Scan for the cell matching the given text and deliver its (x, y) coordinate at center. 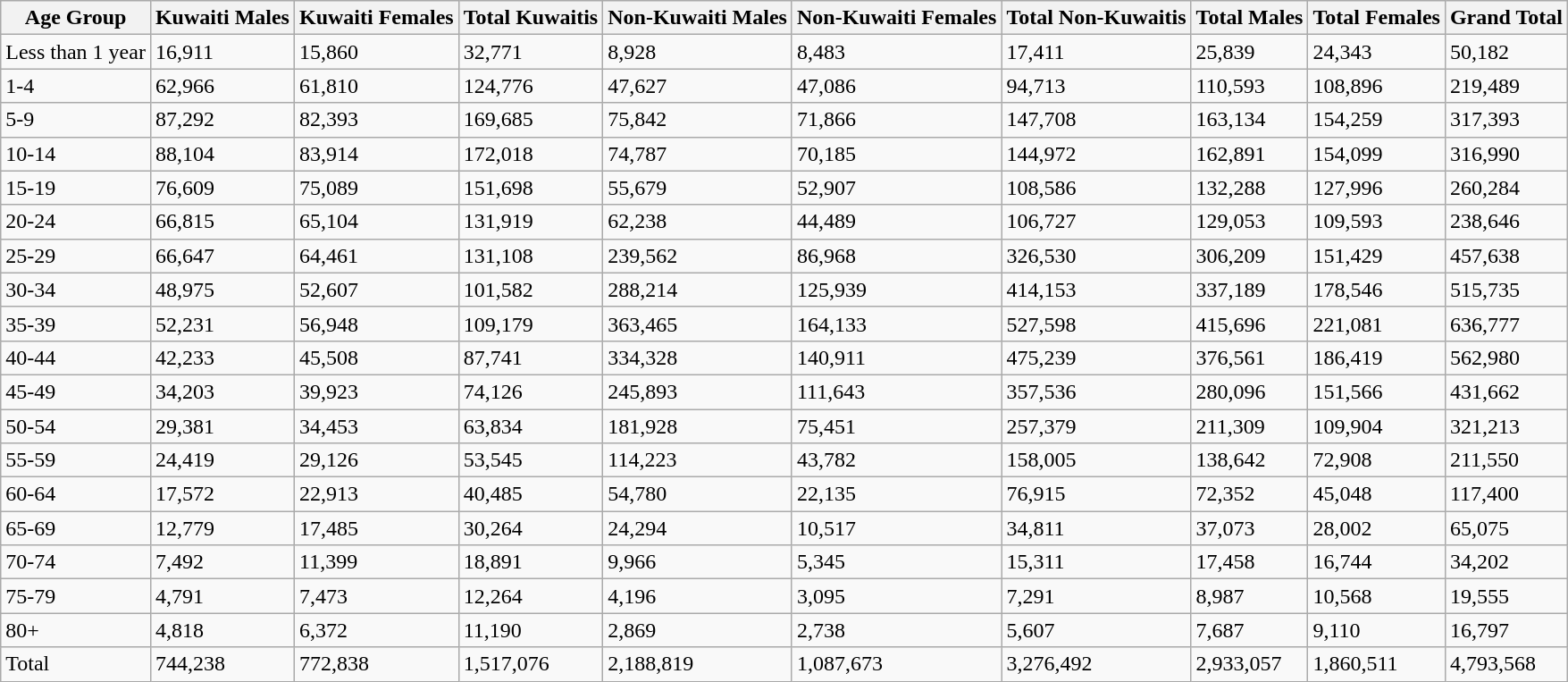
3,276,492 (1096, 664)
10,568 (1376, 596)
87,292 (222, 120)
1,087,673 (896, 664)
11,399 (376, 562)
772,838 (376, 664)
61,810 (376, 86)
56,948 (376, 324)
Age Group (76, 18)
22,913 (376, 494)
43,782 (896, 460)
48,975 (222, 290)
75,451 (896, 426)
29,381 (222, 426)
94,713 (1096, 86)
29,126 (376, 460)
12,264 (531, 596)
76,915 (1096, 494)
169,685 (531, 120)
Total Non-Kuwaitis (1096, 18)
55,679 (698, 188)
17,485 (376, 528)
151,566 (1376, 392)
66,815 (222, 222)
288,214 (698, 290)
45,508 (376, 358)
4,791 (222, 596)
24,343 (1376, 52)
562,980 (1506, 358)
163,134 (1249, 120)
65-69 (76, 528)
52,607 (376, 290)
72,352 (1249, 494)
131,108 (531, 256)
Total Males (1249, 18)
337,189 (1249, 290)
17,572 (222, 494)
131,919 (531, 222)
357,536 (1096, 392)
40-44 (76, 358)
52,907 (896, 188)
257,379 (1096, 426)
140,911 (896, 358)
12,779 (222, 528)
15-19 (76, 188)
22,135 (896, 494)
65,075 (1506, 528)
34,811 (1096, 528)
334,328 (698, 358)
86,968 (896, 256)
4,196 (698, 596)
63,834 (531, 426)
75,089 (376, 188)
70-74 (76, 562)
260,284 (1506, 188)
4,793,568 (1506, 664)
7,473 (376, 596)
15,311 (1096, 562)
1-4 (76, 86)
110,593 (1249, 86)
15,860 (376, 52)
55-59 (76, 460)
54,780 (698, 494)
42,233 (222, 358)
108,896 (1376, 86)
124,776 (531, 86)
Total Kuwaitis (531, 18)
66,647 (222, 256)
34,202 (1506, 562)
109,593 (1376, 222)
6,372 (376, 630)
132,288 (1249, 188)
7,291 (1096, 596)
50,182 (1506, 52)
82,393 (376, 120)
114,223 (698, 460)
7,492 (222, 562)
108,586 (1096, 188)
16,744 (1376, 562)
154,099 (1376, 154)
186,419 (1376, 358)
363,465 (698, 324)
16,797 (1506, 630)
47,086 (896, 86)
88,104 (222, 154)
415,696 (1249, 324)
211,550 (1506, 460)
52,231 (222, 324)
Total Females (1376, 18)
24,419 (222, 460)
11,190 (531, 630)
2,869 (698, 630)
376,561 (1249, 358)
239,562 (698, 256)
62,966 (222, 86)
321,213 (1506, 426)
219,489 (1506, 86)
431,662 (1506, 392)
129,053 (1249, 222)
109,179 (531, 324)
317,393 (1506, 120)
20-24 (76, 222)
8,483 (896, 52)
1,517,076 (531, 664)
62,238 (698, 222)
5,607 (1096, 630)
71,866 (896, 120)
Non-Kuwaiti Females (896, 18)
178,546 (1376, 290)
7,687 (1249, 630)
117,400 (1506, 494)
154,259 (1376, 120)
2,933,057 (1249, 664)
70,185 (896, 154)
25-29 (76, 256)
34,203 (222, 392)
158,005 (1096, 460)
45,048 (1376, 494)
87,741 (531, 358)
3,095 (896, 596)
53,545 (531, 460)
30-34 (76, 290)
83,914 (376, 154)
45-49 (76, 392)
37,073 (1249, 528)
316,990 (1506, 154)
17,458 (1249, 562)
138,642 (1249, 460)
106,727 (1096, 222)
245,893 (698, 392)
2,188,819 (698, 664)
76,609 (222, 188)
125,939 (896, 290)
Kuwaiti Males (222, 18)
39,923 (376, 392)
515,735 (1506, 290)
111,643 (896, 392)
164,133 (896, 324)
181,928 (698, 426)
306,209 (1249, 256)
414,153 (1096, 290)
151,698 (531, 188)
47,627 (698, 86)
475,239 (1096, 358)
30,264 (531, 528)
72,908 (1376, 460)
9,110 (1376, 630)
326,530 (1096, 256)
40,485 (531, 494)
28,002 (1376, 528)
75-79 (76, 596)
151,429 (1376, 256)
127,996 (1376, 188)
211,309 (1249, 426)
238,646 (1506, 222)
74,126 (531, 392)
5,345 (896, 562)
65,104 (376, 222)
16,911 (222, 52)
18,891 (531, 562)
32,771 (531, 52)
1,860,511 (1376, 664)
457,638 (1506, 256)
75,842 (698, 120)
19,555 (1506, 596)
24,294 (698, 528)
10,517 (896, 528)
2,738 (896, 630)
Kuwaiti Females (376, 18)
74,787 (698, 154)
Non-Kuwaiti Males (698, 18)
35-39 (76, 324)
144,972 (1096, 154)
60-64 (76, 494)
64,461 (376, 256)
50-54 (76, 426)
527,598 (1096, 324)
80+ (76, 630)
5-9 (76, 120)
25,839 (1249, 52)
744,238 (222, 664)
101,582 (531, 290)
17,411 (1096, 52)
147,708 (1096, 120)
Total (76, 664)
109,904 (1376, 426)
8,987 (1249, 596)
10-14 (76, 154)
280,096 (1249, 392)
162,891 (1249, 154)
8,928 (698, 52)
Grand Total (1506, 18)
4,818 (222, 630)
636,777 (1506, 324)
221,081 (1376, 324)
34,453 (376, 426)
9,966 (698, 562)
Less than 1 year (76, 52)
172,018 (531, 154)
44,489 (896, 222)
